Identify which cell holds the provided text, then report its [X, Y] central coordinate. 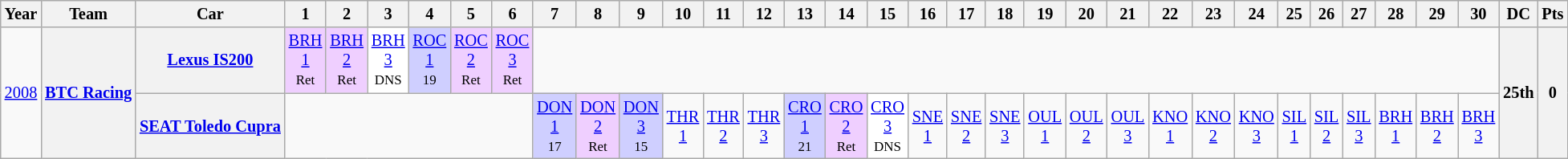
9 [641, 14]
7 [554, 14]
8 [598, 14]
OUL3 [1128, 126]
Pts [1552, 14]
22 [1170, 14]
CRO3DNS [888, 126]
BRH3 [1479, 126]
21 [1128, 14]
BRH2Ret [347, 60]
5 [471, 14]
Car [210, 14]
KNO2 [1213, 126]
15 [888, 14]
2008 [21, 93]
DON117 [554, 126]
10 [683, 14]
DON2Ret [598, 126]
2 [347, 14]
18 [1005, 14]
26 [1326, 14]
ROC3Ret [513, 60]
SEAT Toledo Cupra [210, 126]
DON315 [641, 126]
29 [1437, 14]
12 [764, 14]
OUL1 [1045, 126]
28 [1395, 14]
14 [847, 14]
KNO1 [1170, 126]
SNE2 [966, 126]
19 [1045, 14]
4 [430, 14]
Team [88, 14]
BRH1Ret [306, 60]
13 [805, 14]
0 [1552, 93]
ROC119 [430, 60]
Lexus IS200 [210, 60]
BRH1 [1395, 126]
16 [928, 14]
CRO2Ret [847, 126]
6 [513, 14]
17 [966, 14]
3 [388, 14]
BRH2 [1437, 126]
25th [1518, 93]
27 [1359, 14]
BRH3DNS [388, 60]
SIL3 [1359, 126]
KNO3 [1257, 126]
THR1 [683, 126]
BTC Racing [88, 93]
OUL2 [1087, 126]
1 [306, 14]
SNE3 [1005, 126]
CRO121 [805, 126]
30 [1479, 14]
ROC2Ret [471, 60]
THR2 [723, 126]
25 [1294, 14]
11 [723, 14]
SIL2 [1326, 126]
Year [21, 14]
SNE1 [928, 126]
SIL1 [1294, 126]
23 [1213, 14]
THR3 [764, 126]
24 [1257, 14]
DC [1518, 14]
20 [1087, 14]
